Search for the cell housing the specified text and yield its [X, Y] center coordinate. 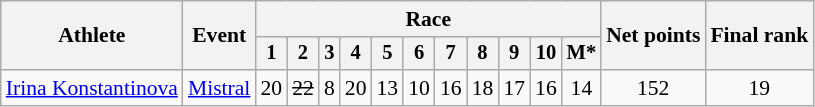
22 [303, 88]
1 [271, 54]
7 [451, 54]
Net points [653, 36]
19 [759, 88]
17 [514, 88]
Irina Konstantinova [92, 88]
9 [514, 54]
14 [582, 88]
Final rank [759, 36]
Event [219, 36]
3 [330, 54]
Race [428, 19]
Athlete [92, 36]
13 [387, 88]
Mistral [219, 88]
152 [653, 88]
4 [356, 54]
M* [582, 54]
6 [419, 54]
18 [483, 88]
2 [303, 54]
5 [387, 54]
